Output the [x, y] coordinate of the center of the cell containing the given text.  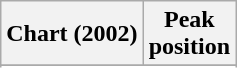
Chart (2002) [72, 34]
Peakposition [189, 34]
